Scan for the cell matching the given text and deliver its (X, Y) coordinate at center. 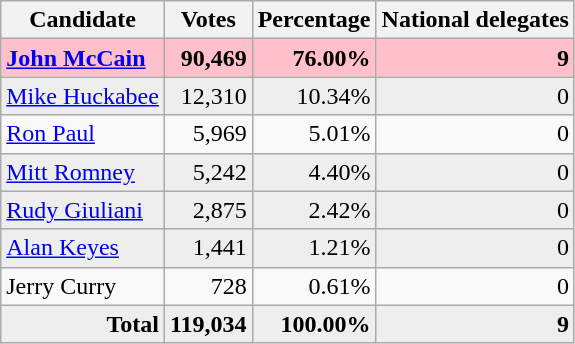
John McCain (83, 58)
5.01% (314, 134)
90,469 (208, 58)
1,441 (208, 248)
Ron Paul (83, 134)
Rudy Giuliani (83, 210)
Percentage (314, 20)
Votes (208, 20)
0.61% (314, 286)
National delegates (475, 20)
728 (208, 286)
Jerry Curry (83, 286)
10.34% (314, 96)
4.40% (314, 172)
1.21% (314, 248)
Candidate (83, 20)
Alan Keyes (83, 248)
119,034 (208, 324)
Total (83, 324)
12,310 (208, 96)
2,875 (208, 210)
5,969 (208, 134)
100.00% (314, 324)
Mitt Romney (83, 172)
2.42% (314, 210)
5,242 (208, 172)
76.00% (314, 58)
Mike Huckabee (83, 96)
